Scan for the cell matching the given text and deliver its [x, y] coordinate at center. 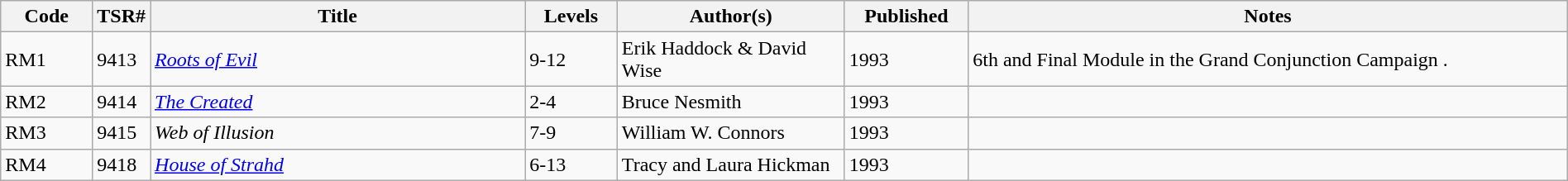
7-9 [571, 133]
2-4 [571, 102]
RM2 [46, 102]
Title [337, 17]
William W. Connors [731, 133]
Notes [1269, 17]
Web of Illusion [337, 133]
TSR# [122, 17]
Bruce Nesmith [731, 102]
9-12 [571, 60]
6-13 [571, 164]
Published [906, 17]
Roots of Evil [337, 60]
Tracy and Laura Hickman [731, 164]
Author(s) [731, 17]
The Created [337, 102]
RM3 [46, 133]
9414 [122, 102]
6th and Final Module in the Grand Conjunction Campaign . [1269, 60]
9413 [122, 60]
RM4 [46, 164]
Code [46, 17]
RM1 [46, 60]
House of Strahd [337, 164]
Erik Haddock & David Wise [731, 60]
Levels [571, 17]
9415 [122, 133]
9418 [122, 164]
